Detect which cell encompasses the target text, then output its [x, y] center coordinate. 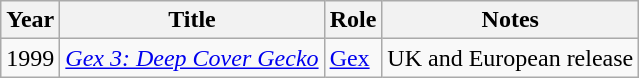
Title [192, 20]
1999 [30, 58]
Gex 3: Deep Cover Gecko [192, 58]
UK and European release [510, 58]
Gex [353, 58]
Year [30, 20]
Role [353, 20]
Notes [510, 20]
